From the cell containing the given text, extract its center point as (x, y) coordinate. 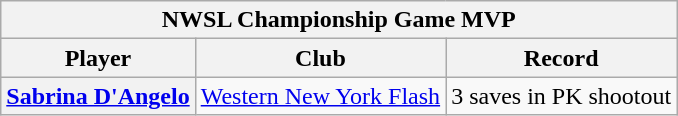
Sabrina D'Angelo (98, 96)
Western New York Flash (320, 96)
3 saves in PK shootout (562, 96)
Record (562, 58)
Player (98, 58)
Club (320, 58)
NWSL Championship Game MVP (339, 20)
